Identify which cell holds the provided text, then report its (x, y) central coordinate. 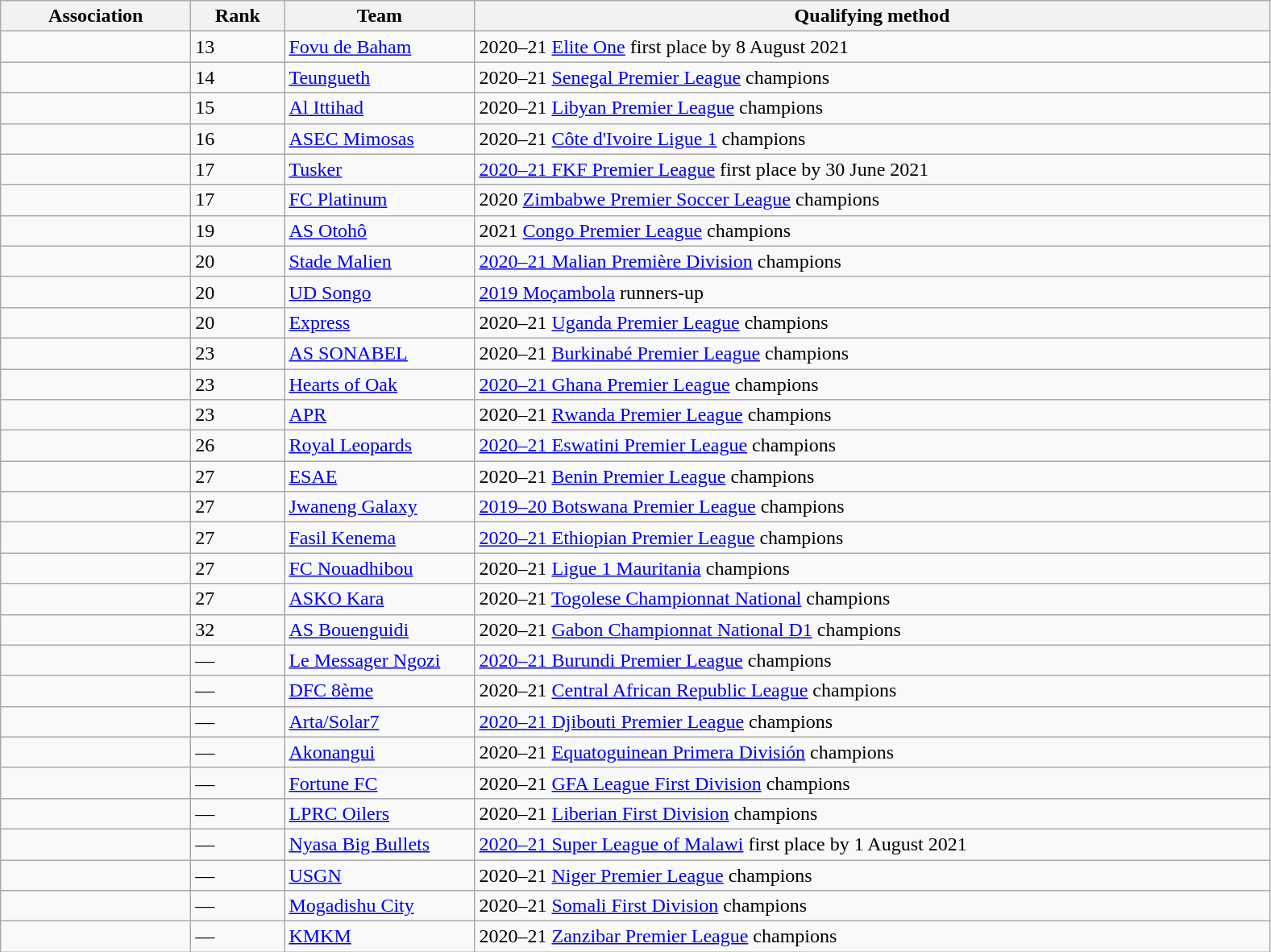
Team (380, 16)
2020–21 GFA League First Division champions (872, 783)
2020–21 FKF Premier League first place by 30 June 2021 (872, 169)
KMKM (380, 937)
APR (380, 415)
Rank (238, 16)
LPRC Oilers (380, 813)
AS SONABEL (380, 353)
2020–21 Liberian First Division champions (872, 813)
2020–21 Gabon Championnat National D1 champions (872, 630)
ASKO Kara (380, 599)
Qualifying method (872, 16)
Express (380, 322)
2020–21 Burkinabé Premier League champions (872, 353)
2020–21 Ghana Premier League champions (872, 385)
ASEC Mimosas (380, 139)
2020–21 Elite One first place by 8 August 2021 (872, 47)
USGN (380, 875)
Association (96, 16)
13 (238, 47)
Fovu de Baham (380, 47)
Arta/Solar7 (380, 721)
2020–21 Ethiopian Premier League champions (872, 538)
2020–21 Senegal Premier League champions (872, 77)
UD Songo (380, 292)
2020 Zimbabwe Premier Soccer League champions (872, 200)
2020–21 Super League of Malawi first place by 1 August 2021 (872, 844)
2019–20 Botswana Premier League champions (872, 507)
FC Platinum (380, 200)
Tusker (380, 169)
2020–21 Togolese Championnat National champions (872, 599)
Teungueth (380, 77)
Akonangui (380, 752)
Le Messager Ngozi (380, 660)
2020–21 Burundi Premier League champions (872, 660)
15 (238, 108)
2020–21 Niger Premier League champions (872, 875)
DFC 8ème (380, 691)
Mogadishu City (380, 906)
2021 Congo Premier League champions (872, 231)
Fortune FC (380, 783)
2020–21 Central African Republic League champions (872, 691)
Al Ittihad (380, 108)
2020–21 Malian Première Division champions (872, 261)
ESAE (380, 476)
2020–21 Benin Premier League champions (872, 476)
2020–21 Uganda Premier League champions (872, 322)
2020–21 Eswatini Premier League champions (872, 446)
2020–21 Zanzibar Premier League champions (872, 937)
26 (238, 446)
2020–21 Equatoguinean Primera División champions (872, 752)
2019 Moçambola runners-up (872, 292)
Hearts of Oak (380, 385)
AS Otohô (380, 231)
16 (238, 139)
2020–21 Djibouti Premier League champions (872, 721)
AS Bouenguidi (380, 630)
32 (238, 630)
2020–21 Somali First Division champions (872, 906)
FC Nouadhibou (380, 568)
Jwaneng Galaxy (380, 507)
2020–21 Ligue 1 Mauritania champions (872, 568)
Stade Malien (380, 261)
Fasil Kenema (380, 538)
Royal Leopards (380, 446)
19 (238, 231)
2020–21 Libyan Premier League champions (872, 108)
2020–21 Côte d'Ivoire Ligue 1 champions (872, 139)
2020–21 Rwanda Premier League champions (872, 415)
14 (238, 77)
Nyasa Big Bullets (380, 844)
